Detect which cell encompasses the target text, then output its [X, Y] center coordinate. 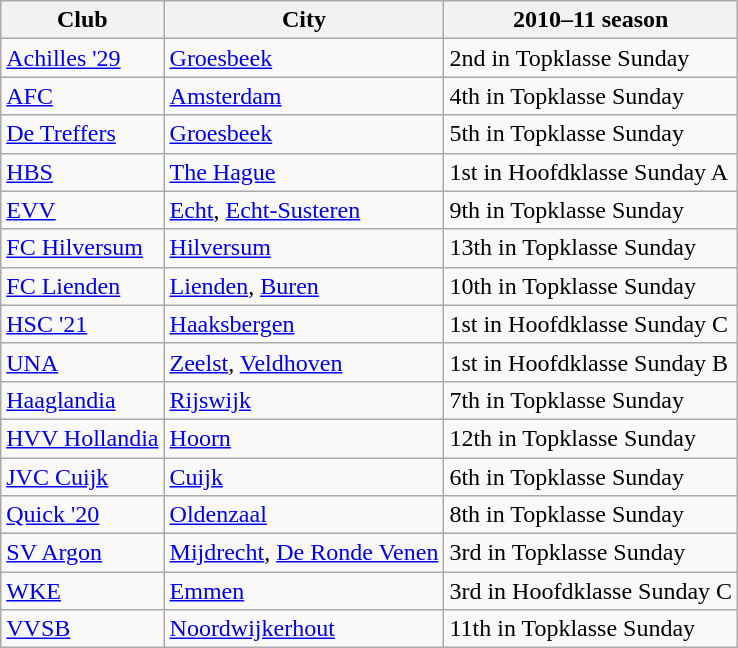
Cuijk [304, 477]
9th in Topklasse Sunday [591, 210]
Rijswijk [304, 400]
11th in Topklasse Sunday [591, 629]
2010–11 season [591, 20]
City [304, 20]
EVV [82, 210]
Noordwijkerhout [304, 629]
10th in Topklasse Sunday [591, 286]
1st in Hoofdklasse Sunday C [591, 324]
AFC [82, 96]
HBS [82, 172]
HVV Hollandia [82, 438]
VVSB [82, 629]
Hoorn [304, 438]
5th in Topklasse Sunday [591, 134]
13th in Topklasse Sunday [591, 248]
6th in Topklasse Sunday [591, 477]
Club [82, 20]
Haaksbergen [304, 324]
Achilles '29 [82, 58]
WKE [82, 591]
Lienden, Buren [304, 286]
3rd in Hoofdklasse Sunday C [591, 591]
Quick '20 [82, 515]
Haaglandia [82, 400]
JVC Cuijk [82, 477]
FC Hilversum [82, 248]
1st in Hoofdklasse Sunday A [591, 172]
Oldenzaal [304, 515]
The Hague [304, 172]
Emmen [304, 591]
4th in Topklasse Sunday [591, 96]
De Treffers [82, 134]
3rd in Topklasse Sunday [591, 553]
Zeelst, Veldhoven [304, 362]
1st in Hoofdklasse Sunday B [591, 362]
UNA [82, 362]
8th in Topklasse Sunday [591, 515]
Echt, Echt-Susteren [304, 210]
12th in Topklasse Sunday [591, 438]
Hilversum [304, 248]
Amsterdam [304, 96]
2nd in Topklasse Sunday [591, 58]
SV Argon [82, 553]
7th in Topklasse Sunday [591, 400]
Mijdrecht, De Ronde Venen [304, 553]
HSC '21 [82, 324]
FC Lienden [82, 286]
